Extract the (x, y) coordinate from the center of the cell holding the provided text.  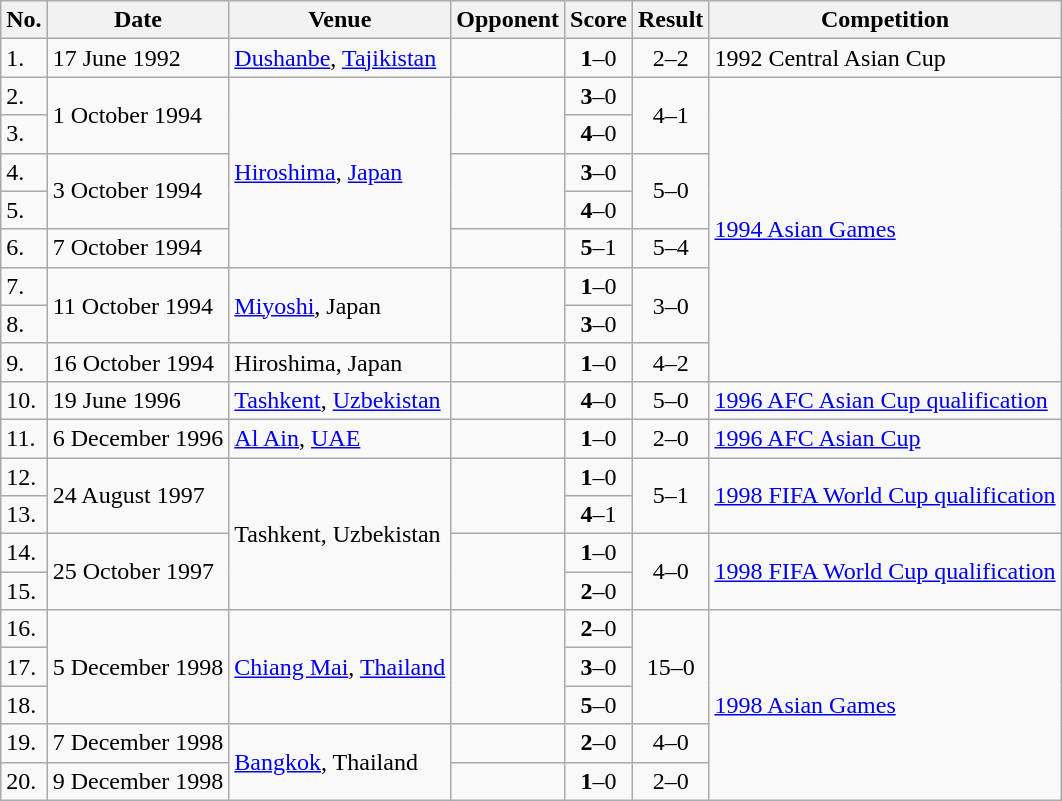
16. (24, 629)
Venue (340, 20)
Opponent (508, 20)
8. (24, 324)
24 August 1997 (138, 496)
17. (24, 667)
6. (24, 248)
18. (24, 705)
1994 Asian Games (885, 229)
Date (138, 20)
5 December 1998 (138, 667)
1992 Central Asian Cup (885, 58)
Result (670, 20)
3 October 1994 (138, 191)
14. (24, 553)
15. (24, 591)
2–2 (670, 58)
25 October 1997 (138, 572)
7 December 1998 (138, 743)
9 December 1998 (138, 781)
6 December 1996 (138, 438)
16 October 1994 (138, 362)
7. (24, 286)
5–4 (670, 248)
19. (24, 743)
Al Ain, UAE (340, 438)
4–2 (670, 362)
Miyoshi, Japan (340, 305)
1996 AFC Asian Cup (885, 438)
5. (24, 210)
Dushanbe, Tajikistan (340, 58)
1998 Asian Games (885, 705)
20. (24, 781)
Chiang Mai, Thailand (340, 667)
11 October 1994 (138, 305)
17 June 1992 (138, 58)
15–0 (670, 667)
1996 AFC Asian Cup qualification (885, 400)
19 June 1996 (138, 400)
Score (599, 20)
1 October 1994 (138, 115)
2. (24, 96)
3. (24, 134)
9. (24, 362)
No. (24, 20)
10. (24, 400)
11. (24, 438)
Competition (885, 20)
Bangkok, Thailand (340, 762)
7 October 1994 (138, 248)
12. (24, 477)
1. (24, 58)
4. (24, 172)
13. (24, 515)
